For the text-containing cell, return its midpoint in [x, y] coordinate format. 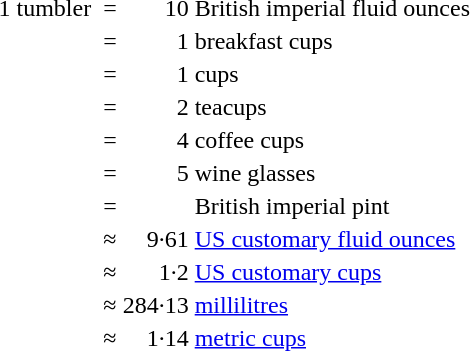
4 [156, 140]
9·61 [156, 239]
284·13 [156, 305]
1·2 [156, 272]
5 [156, 173]
2 [156, 107]
